Pinpoint the cell where the given text exists, returning its [X, Y] midpoint coordinate. 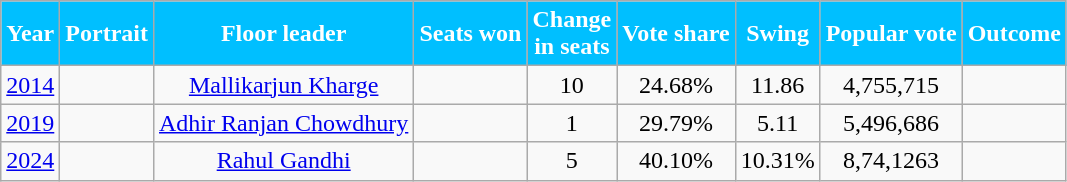
2019 [30, 123]
2014 [30, 85]
10.31% [778, 161]
5.11 [778, 123]
5 [572, 161]
Seats won [470, 34]
1 [572, 123]
Portrait [107, 34]
Popular vote [891, 34]
Year [30, 34]
4,755,715 [891, 85]
Outcome [1014, 34]
8,74,1263 [891, 161]
5,496,686 [891, 123]
Floor leader [283, 34]
40.10% [676, 161]
Changein seats [572, 34]
Adhir Ranjan Chowdhury [283, 123]
24.68% [676, 85]
Vote share [676, 34]
Mallikarjun Kharge [283, 85]
2024 [30, 161]
Rahul Gandhi [283, 161]
Swing [778, 34]
11.86 [778, 85]
29.79% [676, 123]
10 [572, 85]
